Extract the (X, Y) coordinate from the center of the cell holding the provided text.  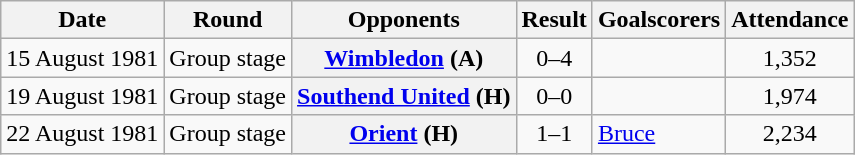
Attendance (790, 20)
Opponents (404, 20)
1,974 (790, 96)
Round (228, 20)
1,352 (790, 58)
0–4 (554, 58)
Result (554, 20)
15 August 1981 (82, 58)
Orient (H) (404, 134)
Goalscorers (658, 20)
Southend United (H) (404, 96)
Wimbledon (A) (404, 58)
22 August 1981 (82, 134)
1–1 (554, 134)
0–0 (554, 96)
2,234 (790, 134)
Bruce (658, 134)
19 August 1981 (82, 96)
Date (82, 20)
